Provide the [X, Y] coordinate of the cell's center where the given text is located.  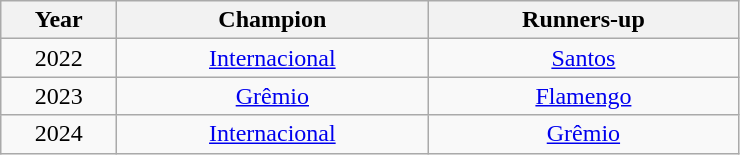
Runners-up [584, 20]
Champion [272, 20]
Santos [584, 58]
Flamengo [584, 96]
2023 [59, 96]
2024 [59, 134]
Year [59, 20]
2022 [59, 58]
